Extract the (x, y) coordinate from the center of the cell holding the provided text.  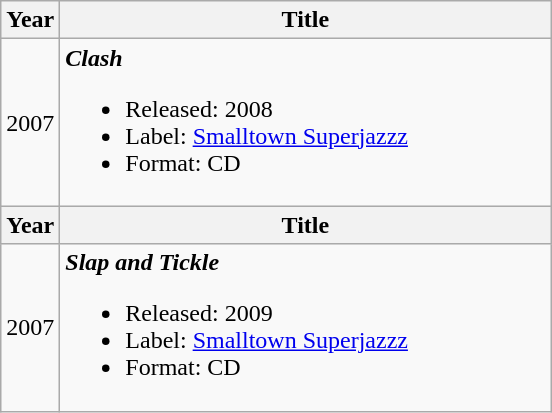
Slap and TickleReleased: 2009Label: Smalltown Superjazzz Format: CD (306, 328)
ClashReleased: 2008Label: Smalltown Superjazzz Format: CD (306, 122)
